Extract the [x, y] coordinate from the center of the cell holding the provided text.  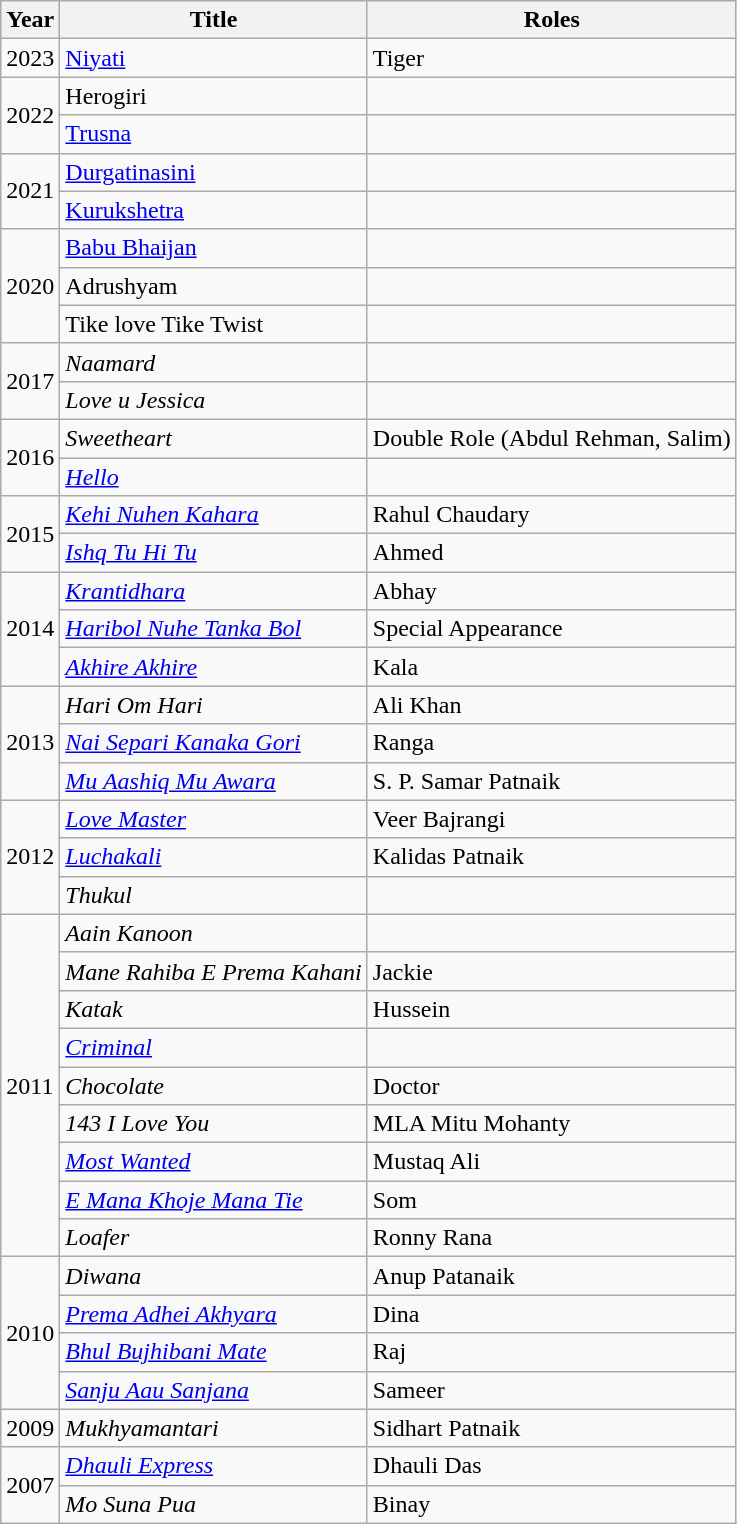
Tike love Tike Twist [214, 324]
2015 [30, 534]
Double Role (Abdul Rehman, Salim) [552, 438]
Mu Aashiq Mu Awara [214, 781]
Bhul Bujhibani Mate [214, 1352]
Jackie [552, 971]
Veer Bajrangi [552, 819]
Naamard [214, 362]
2013 [30, 743]
Ali Khan [552, 705]
Som [552, 1200]
Loafer [214, 1238]
Chocolate [214, 1085]
Krantidhara [214, 591]
Hello [214, 477]
Anup Patanaik [552, 1276]
Kalidas Patnaik [552, 857]
2021 [30, 191]
2009 [30, 1428]
Hari Om Hari [214, 705]
Abhay [552, 591]
2007 [30, 1485]
2020 [30, 286]
Doctor [552, 1085]
Love u Jessica [214, 400]
Special Appearance [552, 629]
Nai Separi Kanaka Gori [214, 743]
Binay [552, 1504]
2010 [30, 1333]
Kehi Nuhen Kahara [214, 515]
143 I Love You [214, 1124]
2012 [30, 857]
Mane Rahiba E Prema Kahani [214, 971]
2023 [30, 58]
Dhauli Das [552, 1466]
Diwana [214, 1276]
Raj [552, 1352]
Kurukshetra [214, 210]
Kala [552, 667]
Herogiri [214, 96]
2011 [30, 1086]
Adrushyam [214, 286]
Mukhyamantari [214, 1428]
Tiger [552, 58]
Dina [552, 1314]
S. P. Samar Patnaik [552, 781]
Title [214, 20]
Love Master [214, 819]
Sweetheart [214, 438]
Dhauli Express [214, 1466]
Katak [214, 1009]
Babu Bhaijan [214, 248]
Criminal [214, 1047]
Luchakali [214, 857]
Niyati [214, 58]
Akhire Akhire [214, 667]
Sanju Aau Sanjana [214, 1390]
Sameer [552, 1390]
2014 [30, 629]
Prema Adhei Akhyara [214, 1314]
Ishq Tu Hi Tu [214, 553]
Roles [552, 20]
Aain Kanoon [214, 933]
Trusna [214, 134]
Most Wanted [214, 1162]
Mo Suna Pua [214, 1504]
Year [30, 20]
Sidhart Patnaik [552, 1428]
2022 [30, 115]
E Mana Khoje Mana Tie [214, 1200]
Mustaq Ali [552, 1162]
Ronny Rana [552, 1238]
2017 [30, 381]
2016 [30, 457]
Rahul Chaudary [552, 515]
Ranga [552, 743]
Thukul [214, 895]
Haribol Nuhe Tanka Bol [214, 629]
Ahmed [552, 553]
Hussein [552, 1009]
Durgatinasini [214, 172]
MLA Mitu Mohanty [552, 1124]
